Pinpoint the cell where the given text exists, returning its (x, y) midpoint coordinate. 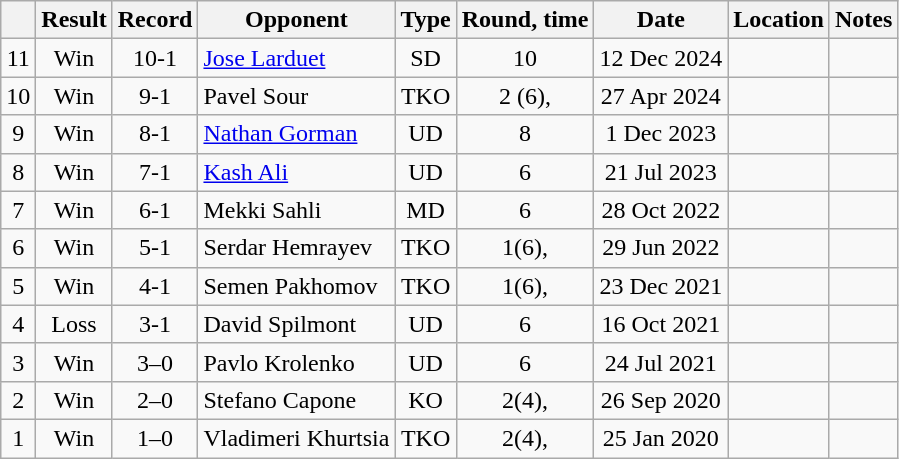
Type (426, 20)
Date (661, 20)
23 Dec 2021 (661, 286)
Notes (863, 20)
21 Jul 2023 (661, 172)
Kash Ali (296, 172)
4-1 (155, 286)
Pavel Sour (296, 96)
9-1 (155, 96)
6-1 (155, 210)
Opponent (296, 20)
SD (426, 58)
27 Apr 2024 (661, 96)
3–0 (155, 362)
8-1 (155, 134)
9 (18, 134)
Result (74, 20)
KO (426, 400)
24 Jul 2021 (661, 362)
1 (18, 438)
Jose Larduet (296, 58)
5 (18, 286)
Stefano Capone (296, 400)
Nathan Gorman (296, 134)
Loss (74, 324)
Serdar Hemrayev (296, 248)
5-1 (155, 248)
2–0 (155, 400)
26 Sep 2020 (661, 400)
Round, time (525, 20)
MD (426, 210)
1 Dec 2023 (661, 134)
Vladimeri Khurtsia (296, 438)
28 Oct 2022 (661, 210)
David Spilmont (296, 324)
4 (18, 324)
12 Dec 2024 (661, 58)
11 (18, 58)
16 Oct 2021 (661, 324)
Pavlo Krolenko (296, 362)
2 (6), (525, 96)
Semen Pakhomov (296, 286)
10-1 (155, 58)
3 (18, 362)
1–0 (155, 438)
3-1 (155, 324)
Mekki Sahli (296, 210)
Location (779, 20)
25 Jan 2020 (661, 438)
7 (18, 210)
Record (155, 20)
29 Jun 2022 (661, 248)
2 (18, 400)
7-1 (155, 172)
